Identify which cell holds the provided text, then report its [X, Y] central coordinate. 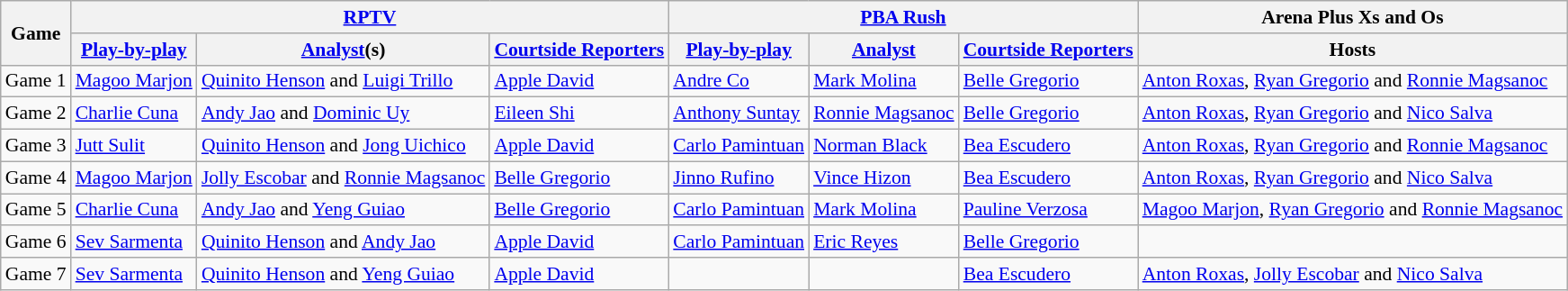
Pauline Verzosa [1049, 210]
RPTV [371, 17]
Quinito Henson and Yeng Guiao [344, 274]
Analyst [883, 50]
Jinno Rufino [739, 177]
Anthony Suntay [739, 114]
Game 3 [36, 146]
Eric Reyes [883, 242]
Vince Hizon [883, 177]
Game 4 [36, 177]
Game 5 [36, 210]
Game 6 [36, 242]
Jutt Sulit [134, 146]
Ronnie Magsanoc [883, 114]
Analyst(s) [344, 50]
Magoo Marjon, Ryan Gregorio and Ronnie Magsanoc [1353, 210]
Quinito Henson and Jong Uichico [344, 146]
Game 7 [36, 274]
Game 2 [36, 114]
Eileen Shi [579, 114]
Anton Roxas, Jolly Escobar and Nico Salva [1353, 274]
Andre Co [739, 81]
Hosts [1353, 50]
Game 1 [36, 81]
Andy Jao and Dominic Uy [344, 114]
Arena Plus Xs and Os [1353, 17]
Quinito Henson and Luigi Trillo [344, 81]
Andy Jao and Yeng Guiao [344, 210]
Norman Black [883, 146]
PBA Rush [903, 17]
Game [36, 32]
Quinito Henson and Andy Jao [344, 242]
Jolly Escobar and Ronnie Magsanoc [344, 177]
